For the text-containing cell, return its midpoint in (X, Y) coordinate format. 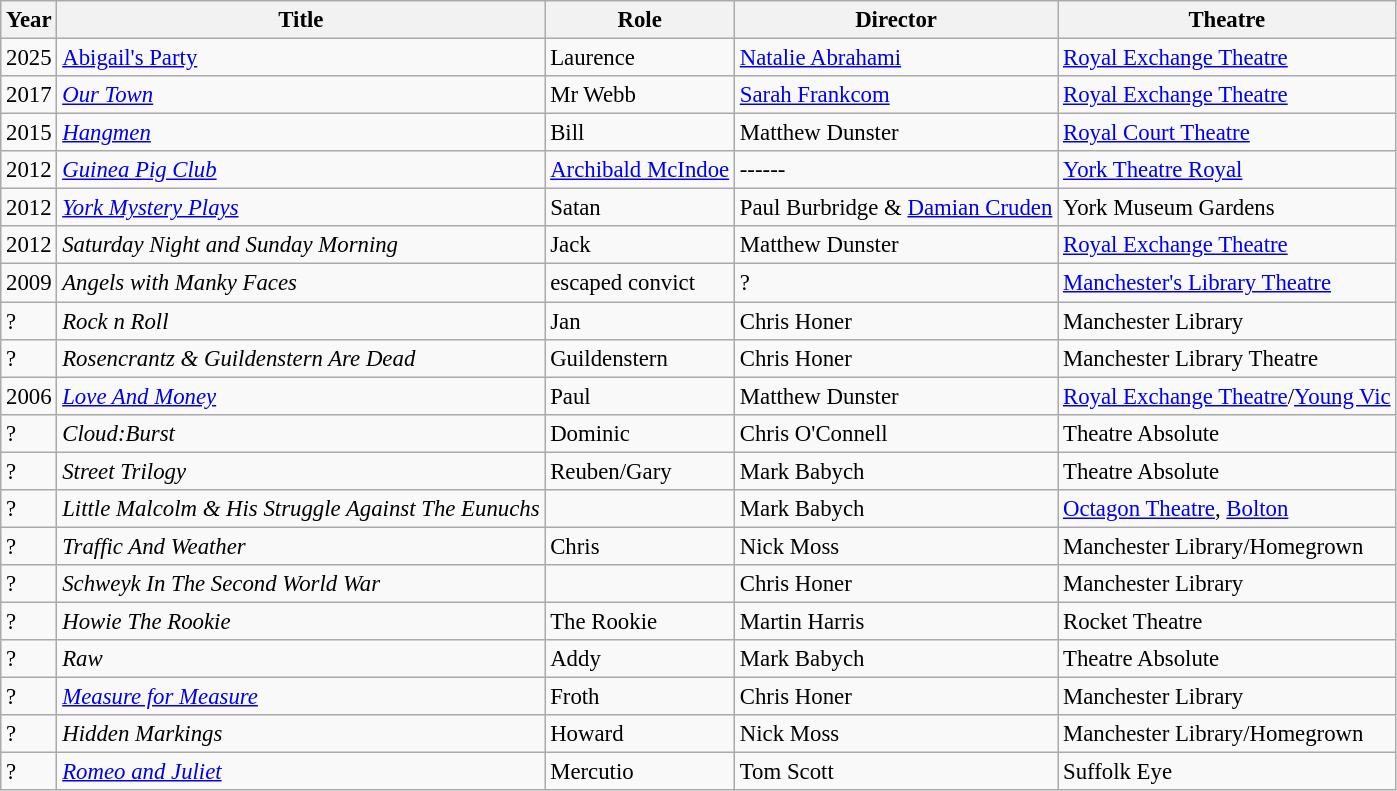
Dominic (640, 433)
Addy (640, 659)
York Mystery Plays (301, 208)
Year (29, 20)
Suffolk Eye (1227, 772)
2009 (29, 283)
Raw (301, 659)
Rock n Roll (301, 321)
Paul (640, 396)
Hidden Markings (301, 734)
York Theatre Royal (1227, 170)
Traffic And Weather (301, 546)
Rocket Theatre (1227, 621)
Bill (640, 133)
Schweyk In The Second World War (301, 584)
Cloud:Burst (301, 433)
Mercutio (640, 772)
Guildenstern (640, 358)
Manchester Library Theatre (1227, 358)
Chris O'Connell (896, 433)
Angels with Manky Faces (301, 283)
Tom Scott (896, 772)
Martin Harris (896, 621)
Director (896, 20)
Guinea Pig Club (301, 170)
Laurence (640, 58)
Howie The Rookie (301, 621)
Natalie Abrahami (896, 58)
2025 (29, 58)
Royal Exchange Theatre/Young Vic (1227, 396)
Jan (640, 321)
Rosencrantz & Guildenstern Are Dead (301, 358)
Hangmen (301, 133)
Little Malcolm & His Struggle Against The Eunuchs (301, 509)
Satan (640, 208)
Octagon Theatre, Bolton (1227, 509)
2006 (29, 396)
Archibald McIndoe (640, 170)
Paul Burbridge & Damian Cruden (896, 208)
Jack (640, 245)
Saturday Night and Sunday Morning (301, 245)
Royal Court Theatre (1227, 133)
Measure for Measure (301, 697)
2015 (29, 133)
Howard (640, 734)
------ (896, 170)
Chris (640, 546)
Froth (640, 697)
Our Town (301, 95)
Mr Webb (640, 95)
Reuben/Gary (640, 471)
Title (301, 20)
The Rookie (640, 621)
Love And Money (301, 396)
Romeo and Juliet (301, 772)
Abigail's Party (301, 58)
York Museum Gardens (1227, 208)
Role (640, 20)
Theatre (1227, 20)
2017 (29, 95)
Street Trilogy (301, 471)
Manchester's Library Theatre (1227, 283)
Sarah Frankcom (896, 95)
escaped convict (640, 283)
